Output the [X, Y] coordinate of the center of the cell containing the given text.  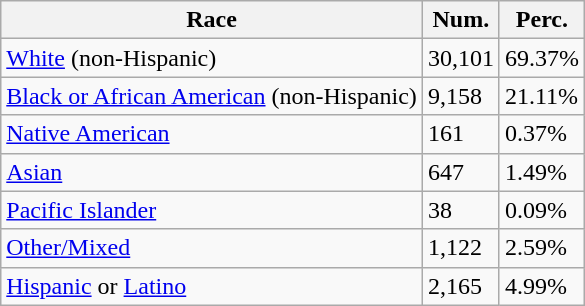
Black or African American (non-Hispanic) [212, 96]
4.99% [542, 286]
Native American [212, 134]
1,122 [460, 248]
9,158 [460, 96]
Race [212, 20]
Num. [460, 20]
30,101 [460, 58]
2.59% [542, 248]
647 [460, 172]
Hispanic or Latino [212, 286]
2,165 [460, 286]
Other/Mixed [212, 248]
1.49% [542, 172]
21.11% [542, 96]
Pacific Islander [212, 210]
White (non-Hispanic) [212, 58]
38 [460, 210]
0.37% [542, 134]
Asian [212, 172]
0.09% [542, 210]
Perc. [542, 20]
69.37% [542, 58]
161 [460, 134]
